Search for the cell housing the specified text and yield its [X, Y] center coordinate. 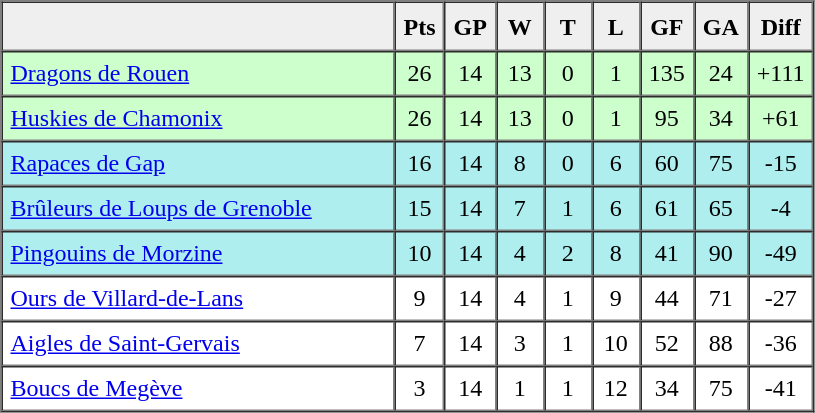
T [568, 27]
GP [470, 27]
GF [667, 27]
GA [721, 27]
41 [667, 254]
44 [667, 298]
24 [721, 74]
-27 [781, 298]
-49 [781, 254]
Boucs de Megève [198, 388]
Dragons de Rouen [198, 74]
15 [419, 208]
88 [721, 344]
52 [667, 344]
-15 [781, 164]
95 [667, 118]
+111 [781, 74]
Ours de Villard-de-Lans [198, 298]
65 [721, 208]
Aigles de Saint-Gervais [198, 344]
Diff [781, 27]
-41 [781, 388]
61 [667, 208]
12 [616, 388]
71 [721, 298]
L [616, 27]
Brûleurs de Loups de Grenoble [198, 208]
Pingouins de Morzine [198, 254]
Pts [419, 27]
-4 [781, 208]
2 [568, 254]
135 [667, 74]
Rapaces de Gap [198, 164]
60 [667, 164]
90 [721, 254]
+61 [781, 118]
Huskies de Chamonix [198, 118]
16 [419, 164]
-36 [781, 344]
W [520, 27]
